Determine the (x, y) coordinate at the center of the cell enclosing the given text.  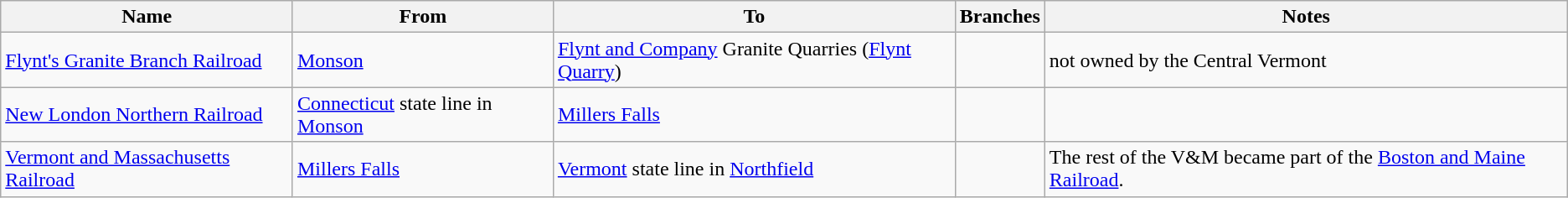
Name (147, 17)
Flynt's Granite Branch Railroad (147, 60)
Branches (1000, 17)
Notes (1306, 17)
Flynt and Company Granite Quarries (Flynt Quarry) (754, 60)
Vermont and Massachusetts Railroad (147, 169)
Monson (422, 60)
New London Northern Railroad (147, 114)
not owned by the Central Vermont (1306, 60)
Connecticut state line in Monson (422, 114)
From (422, 17)
The rest of the V&M became part of the Boston and Maine Railroad. (1306, 169)
To (754, 17)
Vermont state line in Northfield (754, 169)
